Identify which cell holds the provided text, then report its [x, y] central coordinate. 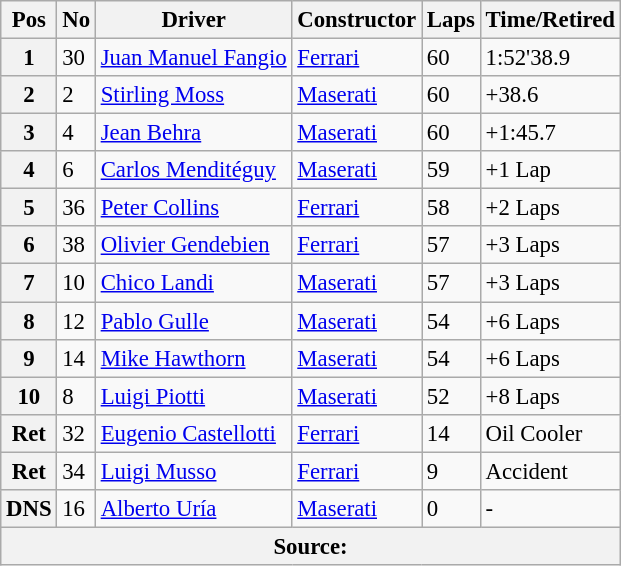
Time/Retired [550, 20]
+8 Laps [550, 396]
Olivier Gendebien [194, 245]
Pos [29, 20]
3 [29, 133]
5 [29, 208]
DNS [29, 509]
34 [76, 471]
Chico Landi [194, 283]
Peter Collins [194, 208]
+1 Lap [550, 170]
Alberto Uría [194, 509]
38 [76, 245]
Accident [550, 471]
59 [452, 170]
Oil Cooler [550, 433]
Source: [311, 546]
Luigi Piotti [194, 396]
32 [76, 433]
1:52'38.9 [550, 58]
58 [452, 208]
Juan Manuel Fangio [194, 58]
30 [76, 58]
Jean Behra [194, 133]
36 [76, 208]
Constructor [357, 20]
1 [29, 58]
+2 Laps [550, 208]
- [550, 509]
12 [76, 321]
Pablo Gulle [194, 321]
16 [76, 509]
Carlos Menditéguy [194, 170]
7 [29, 283]
52 [452, 396]
Driver [194, 20]
Stirling Moss [194, 95]
Eugenio Castellotti [194, 433]
Luigi Musso [194, 471]
Laps [452, 20]
+1:45.7 [550, 133]
No [76, 20]
0 [452, 509]
+38.6 [550, 95]
Mike Hawthorn [194, 358]
